Capture the cell that displays the provided text and extract its (x, y) central coordinate. 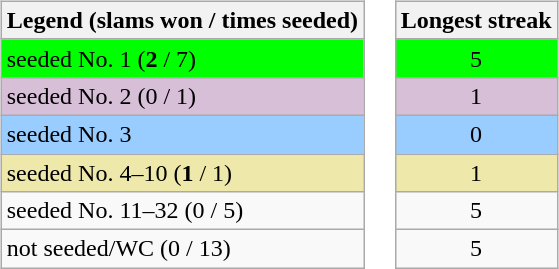
0 (476, 134)
seeded No. 4–10 (1 / 1) (182, 173)
seeded No. 11–32 (0 / 5) (182, 211)
seeded No. 2 (0 / 1) (182, 96)
not seeded/WC (0 / 13) (182, 249)
seeded No. 1 (2 / 7) (182, 58)
Longest streak (476, 20)
Legend (slams won / times seeded) (182, 20)
seeded No. 3 (182, 134)
